Provide the (x, y) coordinate of the cell's center where the given text is located.  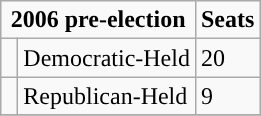
9 (227, 96)
Republican-Held (107, 96)
Seats (227, 20)
2006 pre-election (98, 20)
20 (227, 58)
Democratic-Held (107, 58)
